Scan for the cell matching the given text and deliver its (x, y) coordinate at center. 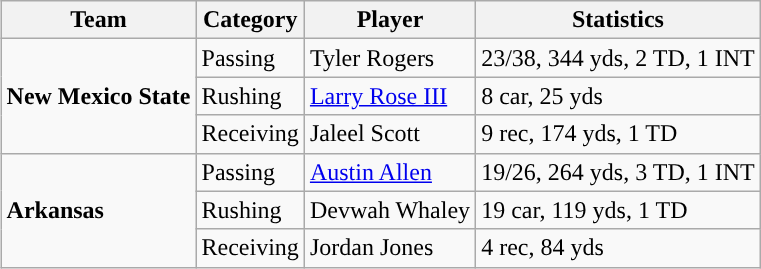
19/26, 264 yds, 3 TD, 1 INT (618, 172)
Larry Rose III (390, 96)
Statistics (618, 20)
23/38, 344 yds, 2 TD, 1 INT (618, 58)
New Mexico State (98, 96)
19 car, 119 yds, 1 TD (618, 210)
Devwah Whaley (390, 210)
Category (250, 20)
Austin Allen (390, 172)
8 car, 25 yds (618, 96)
Tyler Rogers (390, 58)
Player (390, 20)
Jordan Jones (390, 248)
Team (98, 20)
Jaleel Scott (390, 134)
4 rec, 84 yds (618, 248)
9 rec, 174 yds, 1 TD (618, 134)
Arkansas (98, 210)
